Detect which cell encompasses the target text, then output its [X, Y] center coordinate. 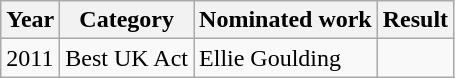
Result [415, 20]
Ellie Goulding [286, 58]
Year [30, 20]
Category [127, 20]
Nominated work [286, 20]
2011 [30, 58]
Best UK Act [127, 58]
